Return the (x, y) coordinate for the center point of the cell that contains the specified text.  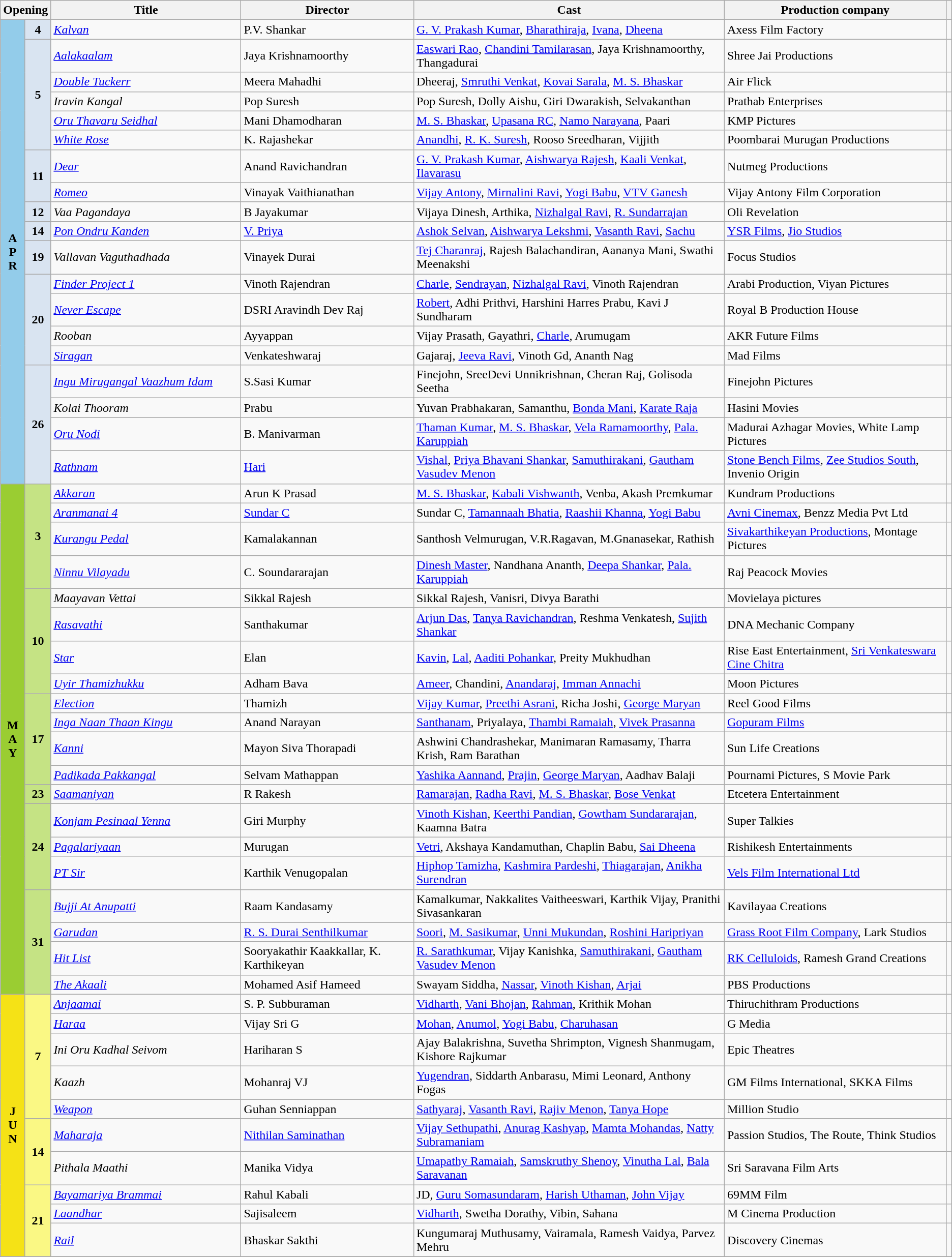
Shree Jai Productions (835, 56)
Anand Ravichandran (328, 166)
Aranmanai 4 (146, 513)
Etcetera Entertainment (835, 794)
69MM Film (835, 1194)
Vetri, Akshaya Kandamuthan, Chaplin Babu, Sai Dheena (569, 847)
Oru Thavaru Seidhal (146, 121)
Kalvan (146, 29)
Hasini Movies (835, 408)
Pop Suresh (328, 101)
C. Soundararajan (328, 572)
Sikkal Rajesh (328, 598)
Dear (146, 166)
Vijay Antony Film Corporation (835, 192)
Raam Kandasamy (328, 906)
17 (38, 739)
Vijaya Dinesh, Arthika, Nizhalgal Ravi, R. Sundarrajan (569, 212)
Hit List (146, 958)
Air Flick (835, 82)
Kolai Thooram (146, 408)
Kamalakannan (328, 539)
K. Rajashekar (328, 140)
Royal B Production House (835, 310)
Pon Ondru Kanden (146, 231)
Title (146, 10)
Moon Pictures (835, 683)
19 (38, 257)
Giri Murphy (328, 821)
Selvam Mathappan (328, 775)
Sivakarthikeyan Productions, Montage Pictures (835, 539)
11 (38, 176)
Vinayak Vaithianathan (328, 192)
Iravin Kangal (146, 101)
Siragan (146, 355)
Sri Saravana Film Arts (835, 1169)
Elan (328, 657)
12 (38, 212)
Hiphop Tamizha, Kashmira Pardeshi, Thiagarajan, Anikha Surendran (569, 873)
Vijay Kumar, Preethi Asrani, Richa Joshi, George Maryan (569, 703)
Murugan (328, 847)
Maayavan Vettai (146, 598)
B Jayakumar (328, 212)
5 (38, 95)
G Media (835, 1023)
24 (38, 847)
Pop Suresh, Dolly Aishu, Giri Dwarakish, Selvakanthan (569, 101)
Star (146, 657)
Million Studio (835, 1109)
Aalakaalam (146, 56)
Easwari Rao, Chandini Tamilarasan, Jaya Krishnamoorthy, Thangadurai (569, 56)
Mohamed Asif Hameed (328, 984)
MAY (13, 739)
Avni Cinemax, Benzz Media Pvt Ltd (835, 513)
Ameer, Chandini, Anandaraj, Imman Annachi (569, 683)
S. P. Subburaman (328, 1004)
Sathyaraj, Vasanth Ravi, Rajiv Menon, Tanya Hope (569, 1109)
Vinoth Rajendran (328, 283)
Ninnu Vilayadu (146, 572)
Poombarai Murugan Productions (835, 140)
Thiruchithram Productions (835, 1004)
APR (13, 252)
Cast (569, 10)
Mayon Siva Thorapadi (328, 749)
Kavin, Lal, Aaditi Pohankar, Preity Mukhudhan (569, 657)
Vinoth Kishan, Keerthi Pandian, Gowtham Sundararajan, Kaamna Batra (569, 821)
The Akaali (146, 984)
Kungumaraj Muthusamy, Vairamala, Ramesh Vaidya, Parvez Mehru (569, 1240)
Epic Theatres (835, 1050)
Vijay Sri G (328, 1023)
Karthik Venugopalan (328, 873)
Sun Life Creations (835, 749)
Production company (835, 10)
Super Talkies (835, 821)
Padikada Pakkangal (146, 775)
RK Celluloids, Ramesh Grand Creations (835, 958)
Rooban (146, 336)
Adham Bava (328, 683)
Prabu (328, 408)
Rathnam (146, 467)
23 (38, 794)
26 (38, 424)
G. V. Prakash Kumar, Aishwarya Rajesh, Kaali Venkat, Ilavarasu (569, 166)
Finejohn Pictures (835, 381)
Akkaran (146, 493)
Oru Nodi (146, 434)
Raj Peacock Movies (835, 572)
Kanni (146, 749)
Charle, Sendrayan, Nizhalgal Ravi, Vinoth Rajendran (569, 283)
Soori, M. Sasikumar, Unni Mukundan, Roshini Haripriyan (569, 932)
Arun K Prasad (328, 493)
Ashwini Chandrashekar, Manimaran Ramasamy, Tharra Krish, Ram Barathan (569, 749)
Vels Film International Ltd (835, 873)
Never Escape (146, 310)
Saamaniyan (146, 794)
DNA Mechanic Company (835, 624)
Discovery Cinemas (835, 1240)
Madurai Azhagar Movies, White Lamp Pictures (835, 434)
JD, Guru Somasundaram, Harish Uthaman, John Vijay (569, 1194)
Guhan Senniappan (328, 1109)
KMP Pictures (835, 121)
Director (328, 10)
Vishal, Priya Bhavani Shankar, Samuthirakani, Gautham Vasudev Menon (569, 467)
Anandhi, R. K. Suresh, Rooso Sreedharan, Vijjith (569, 140)
Focus Studios (835, 257)
Kavilayaa Creations (835, 906)
Kurangu Pedal (146, 539)
R. Sarathkumar, Vijay Kanishka, Samuthirakani, Gautham Vasudev Menon (569, 958)
Bujji At Anupatti (146, 906)
Sikkal Rajesh, Vanisri, Divya Barathi (569, 598)
Ini Oru Kadhal Seivom (146, 1050)
Bayamariya Brammai (146, 1194)
Mad Films (835, 355)
Kaazh (146, 1082)
PT Sir (146, 873)
Hariharan S (328, 1050)
AKR Future Films (835, 336)
Rishikesh Entertainments (835, 847)
Opening (25, 10)
Venkateshwaraj (328, 355)
YSR Films, Jio Studios (835, 231)
Ashok Selvan, Aishwarya Lekshmi, Vasanth Ravi, Sachu (569, 231)
Sooryakathir Kaakkallar, K. Karthikeyan (328, 958)
Sajisaleem (328, 1214)
Uyir Thamizhukku (146, 683)
Mani Dhamodharan (328, 121)
V. Priya (328, 231)
White Rose (146, 140)
Manika Vidya (328, 1169)
Double Tuckerr (146, 82)
Vijay Prasath, Gayathri, Charle, Arumugam (569, 336)
Sundar C, Tamannaah Bhatia, Raashii Khanna, Yogi Babu (569, 513)
Vijay Sethupathi, Anurag Kashyap, Mamta Mohandas, Natty Subramaniam (569, 1135)
4 (38, 29)
B. Manivarman (328, 434)
Prathab Enterprises (835, 101)
PBS Productions (835, 984)
Vinayek Durai (328, 257)
P.V. Shankar (328, 29)
Rahul Kabali (328, 1194)
Maharaja (146, 1135)
Oli Revelation (835, 212)
Finejohn, SreeDevi Unnikrishnan, Cheran Raj, Golisoda Seetha (569, 381)
7 (38, 1056)
Pithala Maathi (146, 1169)
Garudan (146, 932)
Rasavathi (146, 624)
31 (38, 942)
Nutmeg Productions (835, 166)
Ayyappan (328, 336)
GM Films International, SKKA Films (835, 1082)
Swayam Siddha, Nassar, Vinoth Kishan, Arjai (569, 984)
Gopuram Films (835, 723)
Romeo (146, 192)
Haraa (146, 1023)
Laandhar (146, 1214)
Pagalariyaan (146, 847)
Movielaya pictures (835, 598)
Thaman Kumar, M. S. Bhaskar, Vela Ramamoorthy, Pala. Karuppiah (569, 434)
Konjam Pesinaal Yenna (146, 821)
Vijay Antony, Mirnalini Ravi, Yogi Babu, VTV Ganesh (569, 192)
Santhosh Velmurugan, V.R.Ragavan, M.Gnanasekar, Rathish (569, 539)
JUN (13, 1125)
Anand Narayan (328, 723)
G. V. Prakash Kumar, Bharathiraja, Ivana, Dheena (569, 29)
Vidharth, Vani Bhojan, Rahman, Krithik Mohan (569, 1004)
Hari (328, 467)
Mohanraj VJ (328, 1082)
R Rakesh (328, 794)
10 (38, 641)
Yuvan Prabhakaran, Samanthu, Bonda Mani, Karate Raja (569, 408)
3 (38, 536)
Ramarajan, Radha Ravi, M. S. Bhaskar, Bose Venkat (569, 794)
Arjun Das, Tanya Ravichandran, Reshma Venkatesh, Sujith Shankar (569, 624)
Kamalkumar, Nakkalites Vaitheeswari, Karthik Vijay, Pranithi Sivasankaran (569, 906)
Grass Root Film Company, Lark Studios (835, 932)
Finder Project 1 (146, 283)
Umapathy Ramaiah, Samskruthy Shenoy, Vinutha Lal, Bala Saravanan (569, 1169)
Santhanam, Priyalaya, Thambi Ramaiah, Vivek Prasanna (569, 723)
M Cinema Production (835, 1214)
Dinesh Master, Nandhana Ananth, Deepa Shankar, Pala. Karuppiah (569, 572)
Kundram Productions (835, 493)
Vidharth, Swetha Dorathy, Vibin, Sahana (569, 1214)
Vaa Pagandaya (146, 212)
Election (146, 703)
20 (38, 319)
M. S. Bhaskar, Kabali Vishwanth, Venba, Akash Premkumar (569, 493)
Pournami Pictures, S Movie Park (835, 775)
Ingu Mirugangal Vaazhum Idam (146, 381)
Nithilan Saminathan (328, 1135)
Meera Mahadhi (328, 82)
Arabi Production, Viyan Pictures (835, 283)
Passion Studios, The Route, Think Studios (835, 1135)
Santhakumar (328, 624)
Rise East Entertainment, Sri Venkateswara Cine Chitra (835, 657)
M. S. Bhaskar, Upasana RC, Namo Narayana, Paari (569, 121)
Axess Film Factory (835, 29)
Mohan, Anumol, Yogi Babu, Charuhasan (569, 1023)
Yashika Aannand, Prajin, George Maryan, Aadhav Balaji (569, 775)
Vallavan Vaguthadhada (146, 257)
Inga Naan Thaan Kingu (146, 723)
R. S. Durai Senthilkumar (328, 932)
Anjaamai (146, 1004)
Stone Bench Films, Zee Studios South, Invenio Origin (835, 467)
Dheeraj, Smruthi Venkat, Kovai Sarala, M. S. Bhaskar (569, 82)
DSRI Aravindh Dev Raj (328, 310)
Rail (146, 1240)
21 (38, 1220)
Jaya Krishnamoorthy (328, 56)
Thamizh (328, 703)
Tej Charanraj, Rajesh Balachandiran, Aananya Mani, Swathi Meenakshi (569, 257)
Sundar C (328, 513)
Gajaraj, Jeeva Ravi, Vinoth Gd, Ananth Nag (569, 355)
Weapon (146, 1109)
Reel Good Films (835, 703)
Bhaskar Sakthi (328, 1240)
S.Sasi Kumar (328, 381)
Yugendran, Siddarth Anbarasu, Mimi Leonard, Anthony Fogas (569, 1082)
Robert, Adhi Prithvi, Harshini Harres Prabu, Kavi J Sundharam (569, 310)
Ajay Balakrishna, Suvetha Shrimpton, Vignesh Shanmugam, Kishore Rajkumar (569, 1050)
